Scan for the cell matching the given text and deliver its [x, y] coordinate at center. 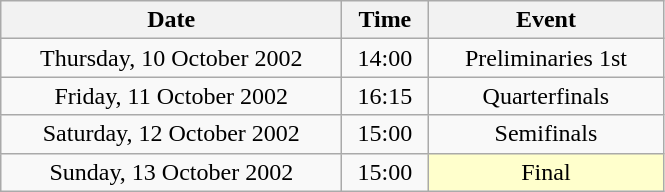
Friday, 11 October 2002 [172, 96]
Event [546, 20]
Quarterfinals [546, 96]
Final [546, 172]
Time [385, 20]
16:15 [385, 96]
Preliminaries 1st [546, 58]
Semifinals [546, 134]
Sunday, 13 October 2002 [172, 172]
Date [172, 20]
14:00 [385, 58]
Thursday, 10 October 2002 [172, 58]
Saturday, 12 October 2002 [172, 134]
